Find where the given text appears and provide that cell's center as [x, y] coordinate. 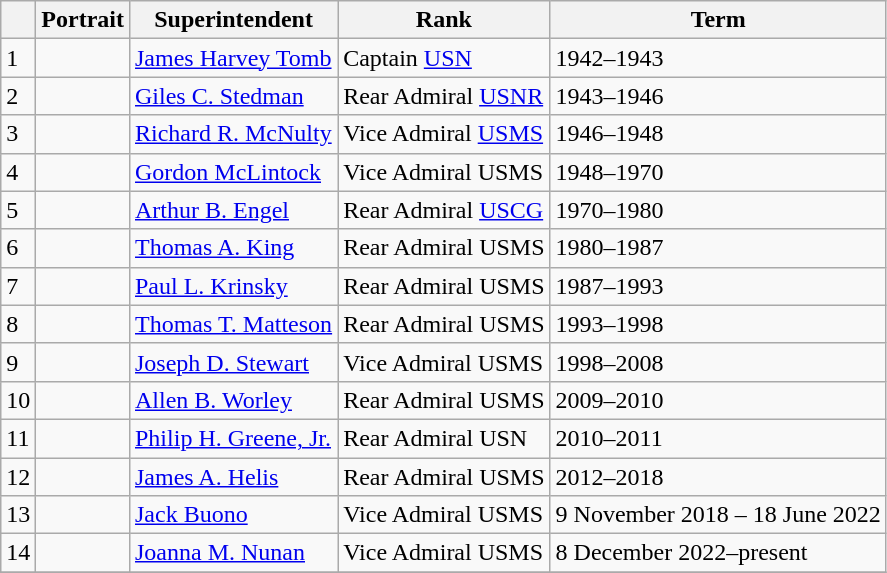
2010–2011 [718, 438]
Superintendent [233, 20]
9 November 2018 – 18 June 2022 [718, 515]
13 [18, 515]
1943–1946 [718, 96]
1946–1948 [718, 134]
1970–1980 [718, 210]
2012–2018 [718, 477]
James A. Helis [233, 477]
1948–1970 [718, 172]
7 [18, 286]
1993–1998 [718, 324]
Richard R. McNulty [233, 134]
Paul L. Krinsky [233, 286]
2 [18, 96]
1987–1993 [718, 286]
Thomas A. King [233, 248]
2009–2010 [718, 400]
Portrait [83, 20]
Rear Admiral USN [444, 438]
1998–2008 [718, 362]
James Harvey Tomb [233, 58]
Gordon McLintock [233, 172]
10 [18, 400]
11 [18, 438]
Thomas T. Matteson [233, 324]
4 [18, 172]
Joseph D. Stewart [233, 362]
Rear Admiral USNR [444, 96]
8 [18, 324]
9 [18, 362]
5 [18, 210]
1 [18, 58]
6 [18, 248]
Captain USN [444, 58]
Term [718, 20]
Allen B. Worley [233, 400]
Rank [444, 20]
Giles C. Stedman [233, 96]
Rear Admiral USCG [444, 210]
Philip H. Greene, Jr. [233, 438]
14 [18, 553]
Jack Buono [233, 515]
1942–1943 [718, 58]
1980–1987 [718, 248]
8 December 2022–present [718, 553]
Arthur B. Engel [233, 210]
12 [18, 477]
3 [18, 134]
Joanna M. Nunan [233, 553]
